Return the [x, y] coordinate for the center point of the cell that contains the specified text.  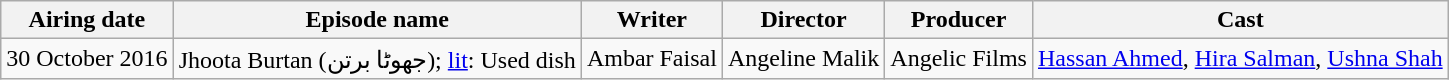
Episode name [377, 20]
Cast [1240, 20]
Director [803, 20]
Angelic Films [959, 59]
30 October 2016 [87, 59]
Writer [652, 20]
Airing date [87, 20]
Producer [959, 20]
Jhoota Burtan (جھوٹا برتن); lit: Used dish [377, 59]
Angeline Malik [803, 59]
Ambar Faisal [652, 59]
Hassan Ahmed, Hira Salman, Ushna Shah [1240, 59]
